Capture the cell that displays the provided text and extract its (X, Y) central coordinate. 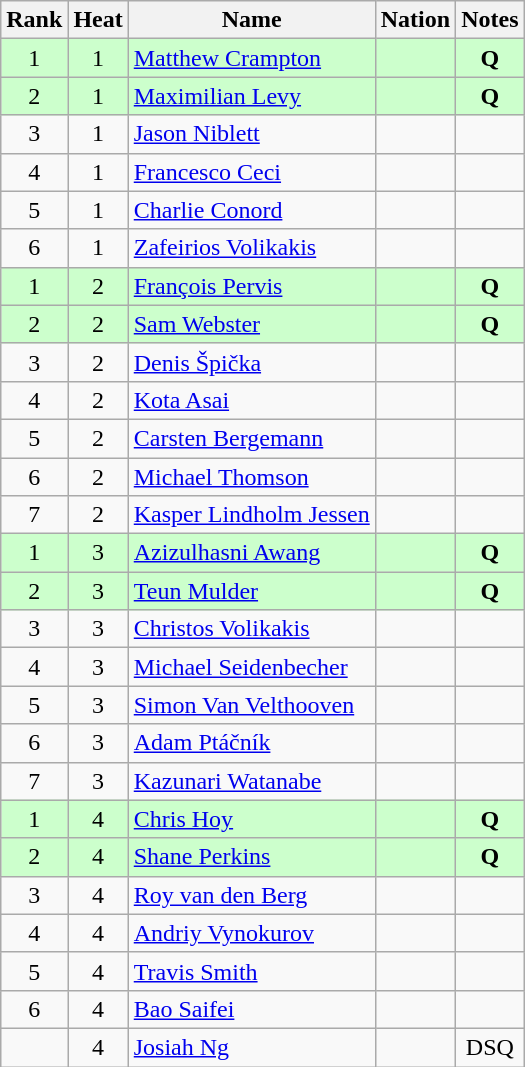
Nation (415, 20)
Zafeirios Volikakis (252, 248)
Francesco Ceci (252, 172)
Sam Webster (252, 324)
Christos Volikakis (252, 629)
Name (252, 20)
Travis Smith (252, 971)
Teun Mulder (252, 591)
Shane Perkins (252, 857)
Josiah Ng (252, 1047)
Simon Van Velthooven (252, 705)
Roy van den Berg (252, 895)
Charlie Conord (252, 210)
Adam Ptáčník (252, 743)
Kazunari Watanabe (252, 781)
Azizulhasni Awang (252, 553)
Andriy Vynokurov (252, 933)
Maximilian Levy (252, 96)
Michael Seidenbecher (252, 667)
Notes (490, 20)
Denis Špička (252, 362)
Bao Saifei (252, 1009)
Matthew Crampton (252, 58)
Michael Thomson (252, 477)
Rank (34, 20)
Kasper Lindholm Jessen (252, 515)
Carsten Bergemann (252, 438)
Chris Hoy (252, 819)
Kota Asai (252, 400)
Jason Niblett (252, 134)
François Pervis (252, 286)
Heat (98, 20)
DSQ (490, 1047)
